Search for the cell housing the specified text and yield its [x, y] center coordinate. 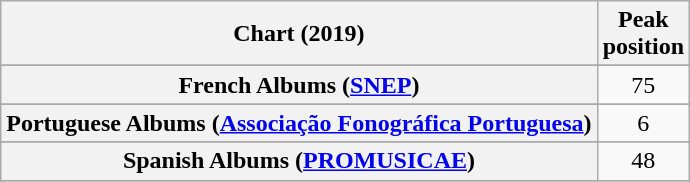
6 [643, 123]
Portuguese Albums (Associação Fonográfica Portuguesa) [299, 123]
French Albums (SNEP) [299, 85]
75 [643, 85]
Spanish Albums (PROMUSICAE) [299, 161]
48 [643, 161]
Peakposition [643, 34]
Chart (2019) [299, 34]
